Capture the cell that displays the provided text and extract its (X, Y) central coordinate. 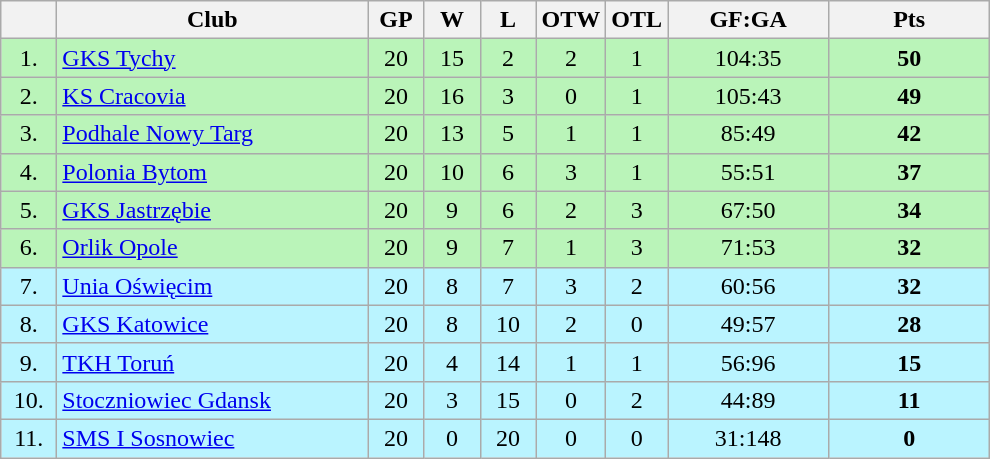
4 (452, 362)
1. (29, 58)
SMS I Sosnowiec (212, 438)
Orlik Opole (212, 248)
31:148 (748, 438)
Polonia Bytom (212, 172)
50 (910, 58)
44:89 (748, 400)
37 (910, 172)
Stoczniowiec Gdansk (212, 400)
2. (29, 96)
85:49 (748, 134)
6. (29, 248)
49 (910, 96)
67:50 (748, 210)
10. (29, 400)
L (508, 20)
8. (29, 324)
11. (29, 438)
GKS Jastrzębie (212, 210)
28 (910, 324)
14 (508, 362)
Pts (910, 20)
OTW (571, 20)
5 (508, 134)
Podhale Nowy Targ (212, 134)
104:35 (748, 58)
55:51 (748, 172)
56:96 (748, 362)
71:53 (748, 248)
KS Cracovia (212, 96)
GKS Tychy (212, 58)
4. (29, 172)
11 (910, 400)
9. (29, 362)
GF:GA (748, 20)
5. (29, 210)
Club (212, 20)
42 (910, 134)
16 (452, 96)
105:43 (748, 96)
34 (910, 210)
49:57 (748, 324)
3. (29, 134)
GP (396, 20)
OTL (637, 20)
60:56 (748, 286)
Unia Oświęcim (212, 286)
TKH Toruń (212, 362)
W (452, 20)
13 (452, 134)
7. (29, 286)
GKS Katowice (212, 324)
